From the cell containing the given text, extract its center point as (x, y) coordinate. 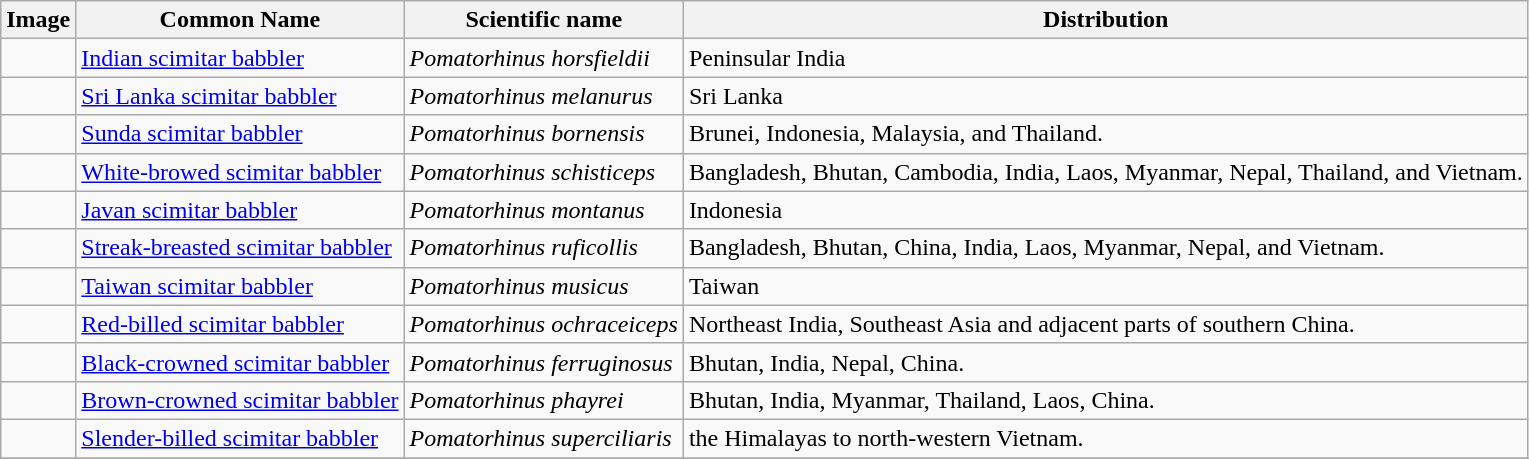
Pomatorhinus ochraceiceps (544, 324)
Distribution (1106, 20)
Pomatorhinus superciliaris (544, 438)
Indonesia (1106, 210)
Black-crowned scimitar babbler (240, 362)
Northeast India, Southeast Asia and adjacent parts of southern China. (1106, 324)
Taiwan (1106, 286)
Sri Lanka scimitar babbler (240, 96)
Peninsular India (1106, 58)
Pomatorhinus phayrei (544, 400)
Streak-breasted scimitar babbler (240, 248)
Pomatorhinus ruficollis (544, 248)
Pomatorhinus horsfieldii (544, 58)
Image (38, 20)
Scientific name (544, 20)
Javan scimitar babbler (240, 210)
Bhutan, India, Myanmar, Thailand, Laos, China. (1106, 400)
Pomatorhinus ferruginosus (544, 362)
Sunda scimitar babbler (240, 134)
the Himalayas to north-western Vietnam. (1106, 438)
Slender-billed scimitar babbler (240, 438)
Bhutan, India, Nepal, China. (1106, 362)
Red-billed scimitar babbler (240, 324)
Sri Lanka (1106, 96)
Bangladesh, Bhutan, China, India, Laos, Myanmar, Nepal, and Vietnam. (1106, 248)
Brunei, Indonesia, Malaysia, and Thailand. (1106, 134)
Pomatorhinus montanus (544, 210)
Pomatorhinus schisticeps (544, 172)
Bangladesh, Bhutan, Cambodia, India, Laos, Myanmar, Nepal, Thailand, and Vietnam. (1106, 172)
Brown-crowned scimitar babbler (240, 400)
Pomatorhinus melanurus (544, 96)
Taiwan scimitar babbler (240, 286)
Pomatorhinus bornensis (544, 134)
White-browed scimitar babbler (240, 172)
Common Name (240, 20)
Indian scimitar babbler (240, 58)
Pomatorhinus musicus (544, 286)
